From the cell containing the given text, extract its center point as (X, Y) coordinate. 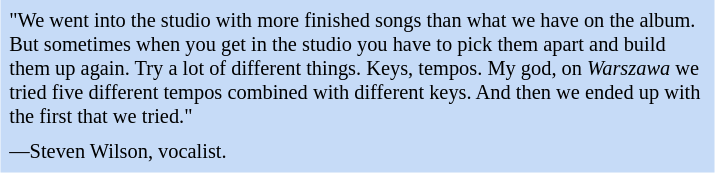
—Steven Wilson, vocalist. (358, 152)
